For the text-containing cell, return its midpoint in [X, Y] coordinate format. 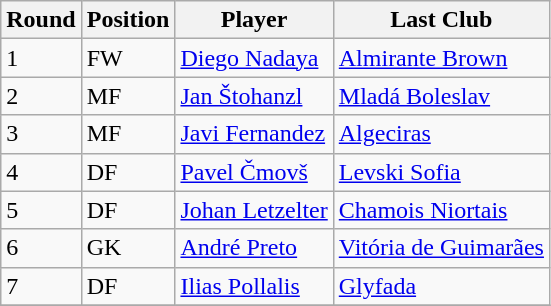
Algeciras [441, 134]
Johan Letzelter [254, 210]
Chamois Niortais [441, 210]
Player [254, 20]
5 [41, 210]
FW [128, 58]
3 [41, 134]
Diego Nadaya [254, 58]
Levski Sofia [441, 172]
Almirante Brown [441, 58]
GK [128, 248]
Vitória de Guimarães [441, 248]
Position [128, 20]
6 [41, 248]
Jan Štohanzl [254, 96]
7 [41, 286]
Mladá Boleslav [441, 96]
Last Club [441, 20]
André Preto [254, 248]
Glyfada [441, 286]
Pavel Čmovš [254, 172]
4 [41, 172]
Ilias Pollalis [254, 286]
1 [41, 58]
2 [41, 96]
Javi Fernandez [254, 134]
Round [41, 20]
